Return (x, y) of the center of cell containing provided text 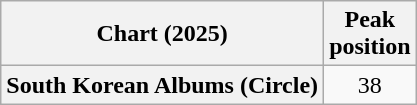
Chart (2025) (162, 34)
South Korean Albums (Circle) (162, 85)
Peakposition (370, 34)
38 (370, 85)
